Output the [x, y] coordinate of the center of the cell containing the given text.  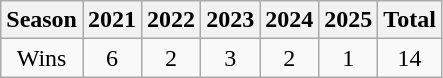
14 [410, 58]
Season [42, 20]
2022 [172, 20]
Total [410, 20]
1 [348, 58]
6 [112, 58]
Wins [42, 58]
3 [230, 58]
2024 [290, 20]
2025 [348, 20]
2023 [230, 20]
2021 [112, 20]
